Scan for the cell matching the given text and deliver its (x, y) coordinate at center. 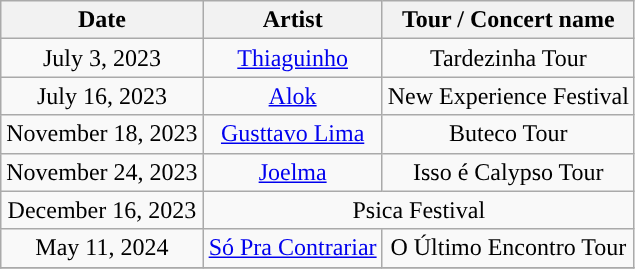
July 16, 2023 (102, 96)
Thiaguinho (292, 58)
December 16, 2023 (102, 210)
November 24, 2023 (102, 172)
Tardezinha Tour (508, 58)
Alok (292, 96)
November 18, 2023 (102, 134)
Joelma (292, 172)
July 3, 2023 (102, 58)
New Experience Festival (508, 96)
Isso é Calypso Tour (508, 172)
Date (102, 20)
Psica Festival (418, 210)
Só Pra Contrariar (292, 248)
Buteco Tour (508, 134)
Gusttavo Lima (292, 134)
Tour / Concert name (508, 20)
O Último Encontro Tour (508, 248)
May 11, 2024 (102, 248)
Artist (292, 20)
